Extract the (X, Y) coordinate from the center of the cell holding the provided text.  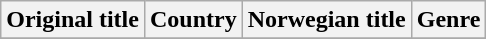
Norwegian title (326, 20)
Country (193, 20)
Original title (73, 20)
Genre (448, 20)
